Locate the cell with the specified text and output its [X, Y] center coordinate. 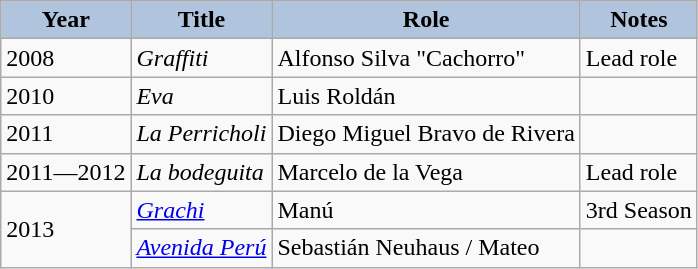
Avenida Perú [202, 248]
La Perricholi [202, 134]
2010 [66, 96]
2013 [66, 229]
Alfonso Silva "Cachorro" [426, 58]
Marcelo de la Vega [426, 172]
3rd Season [638, 210]
Sebastián Neuhaus / Mateo [426, 248]
Diego Miguel Bravo de Rivera [426, 134]
2008 [66, 58]
Grachi [202, 210]
2011—2012 [66, 172]
Luis Roldán [426, 96]
Role [426, 20]
Notes [638, 20]
Graffiti [202, 58]
Year [66, 20]
La bodeguita [202, 172]
2011 [66, 134]
Eva [202, 96]
Title [202, 20]
Manú [426, 210]
